Capture the cell that displays the provided text and extract its (x, y) central coordinate. 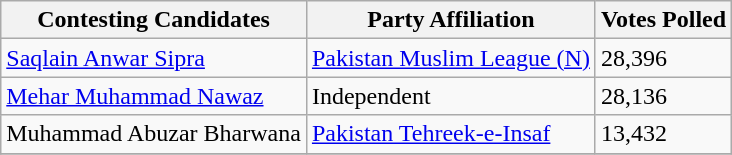
Saqlain Anwar Sipra (154, 58)
13,432 (663, 134)
Muhammad Abuzar Bharwana (154, 134)
28,136 (663, 96)
Independent (450, 96)
Party Affiliation (450, 20)
Votes Polled (663, 20)
Mehar Muhammad Nawaz (154, 96)
Pakistan Muslim League (N) (450, 58)
Contesting Candidates (154, 20)
28,396 (663, 58)
Pakistan Tehreek-e-Insaf (450, 134)
